Find where the given text appears and provide that cell's center as [x, y] coordinate. 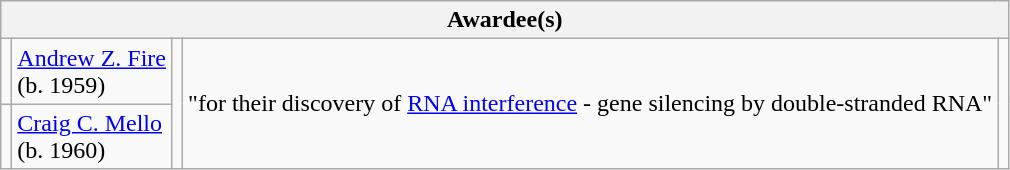
Awardee(s) [505, 20]
Andrew Z. Fire(b. 1959) [92, 72]
Craig C. Mello(b. 1960) [92, 136]
"for their discovery of RNA interference - gene silencing by double-stranded RNA" [590, 104]
